Detect which cell encompasses the target text, then output its [X, Y] center coordinate. 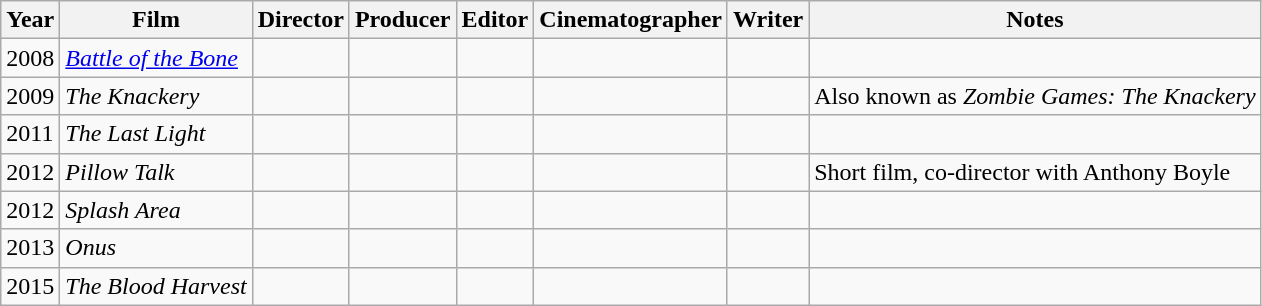
Director [300, 20]
2009 [30, 96]
Cinematographer [631, 20]
Battle of the Bone [156, 58]
Also known as Zombie Games: The Knackery [1035, 96]
Editor [495, 20]
2008 [30, 58]
The Last Light [156, 134]
2013 [30, 248]
Pillow Talk [156, 172]
Year [30, 20]
Short film, co-director with Anthony Boyle [1035, 172]
Writer [768, 20]
2011 [30, 134]
Splash Area [156, 210]
Producer [402, 20]
Onus [156, 248]
The Knackery [156, 96]
2015 [30, 286]
Film [156, 20]
The Blood Harvest [156, 286]
Notes [1035, 20]
